Pinpoint the cell where the given text exists, returning its [X, Y] midpoint coordinate. 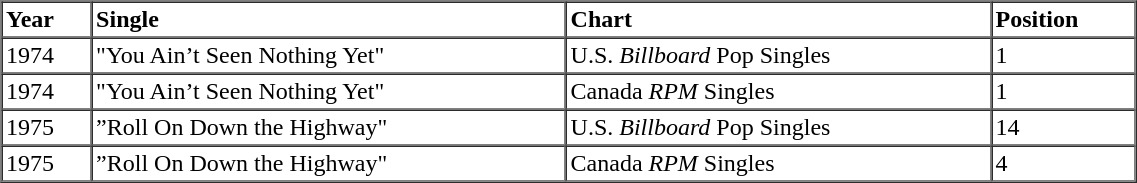
Chart [778, 20]
14 [1064, 128]
Year [47, 20]
Single [329, 20]
4 [1064, 164]
Position [1064, 20]
